Determine the [X, Y] coordinate at the center of the cell enclosing the given text.  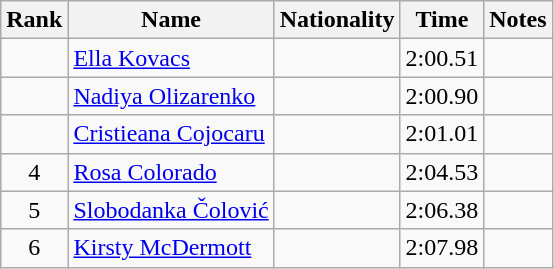
Name [171, 20]
Notes [518, 20]
Nadiya Olizarenko [171, 96]
Nationality [337, 20]
2:00.51 [442, 58]
Slobodanka Čolović [171, 210]
Ella Kovacs [171, 58]
Cristieana Cojocaru [171, 134]
2:06.38 [442, 210]
Rosa Colorado [171, 172]
Kirsty McDermott [171, 248]
Rank [34, 20]
5 [34, 210]
2:01.01 [442, 134]
6 [34, 248]
Time [442, 20]
4 [34, 172]
2:07.98 [442, 248]
2:00.90 [442, 96]
2:04.53 [442, 172]
